Provide the (x, y) coordinate of the cell's center where the given text is located.  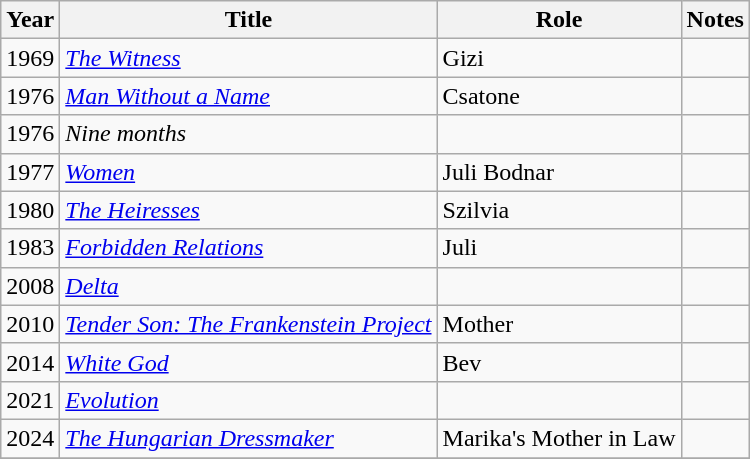
The Witness (248, 58)
1969 (30, 58)
Women (248, 172)
The Hungarian Dressmaker (248, 438)
Nine months (248, 134)
Marika's Mother in Law (559, 438)
1977 (30, 172)
2008 (30, 286)
Szilvia (559, 210)
The Heiresses (248, 210)
White God (248, 362)
Evolution (248, 400)
2024 (30, 438)
Man Without a Name (248, 96)
Juli Bodnar (559, 172)
Forbidden Relations (248, 248)
Mother (559, 324)
Title (248, 20)
Gizi (559, 58)
Juli (559, 248)
2014 (30, 362)
1983 (30, 248)
Role (559, 20)
2021 (30, 400)
Csatone (559, 96)
Tender Son: The Frankenstein Project (248, 324)
1980 (30, 210)
Bev (559, 362)
2010 (30, 324)
Notes (715, 20)
Year (30, 20)
Delta (248, 286)
